Capture the cell that displays the provided text and extract its (x, y) central coordinate. 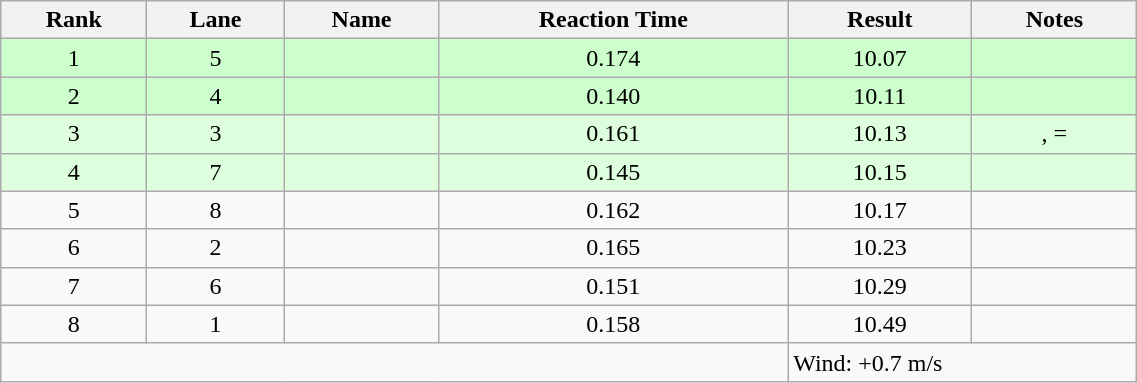
0.165 (614, 248)
Result (880, 20)
10.11 (880, 96)
0.145 (614, 172)
Lane (216, 20)
0.161 (614, 134)
0.151 (614, 286)
Reaction Time (614, 20)
0.140 (614, 96)
0.174 (614, 58)
10.17 (880, 210)
10.49 (880, 324)
0.162 (614, 210)
10.13 (880, 134)
Name (362, 20)
Notes (1054, 20)
10.23 (880, 248)
Rank (74, 20)
10.07 (880, 58)
, = (1054, 134)
10.15 (880, 172)
0.158 (614, 324)
10.29 (880, 286)
Wind: +0.7 m/s (962, 362)
